Locate the cell with the specified text and output its (x, y) center coordinate. 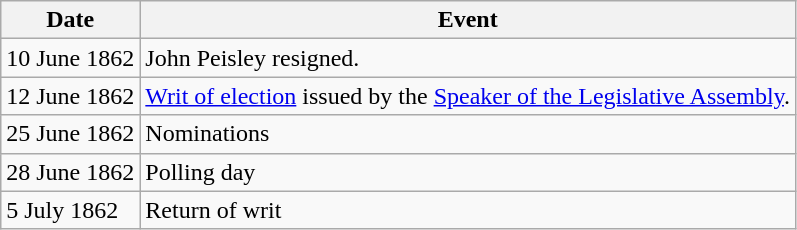
25 June 1862 (70, 134)
Nominations (468, 134)
Event (468, 20)
12 June 1862 (70, 96)
28 June 1862 (70, 172)
Date (70, 20)
5 July 1862 (70, 210)
Polling day (468, 172)
10 June 1862 (70, 58)
John Peisley resigned. (468, 58)
Return of writ (468, 210)
Writ of election issued by the Speaker of the Legislative Assembly. (468, 96)
